Return [X, Y] of the center of cell containing provided text 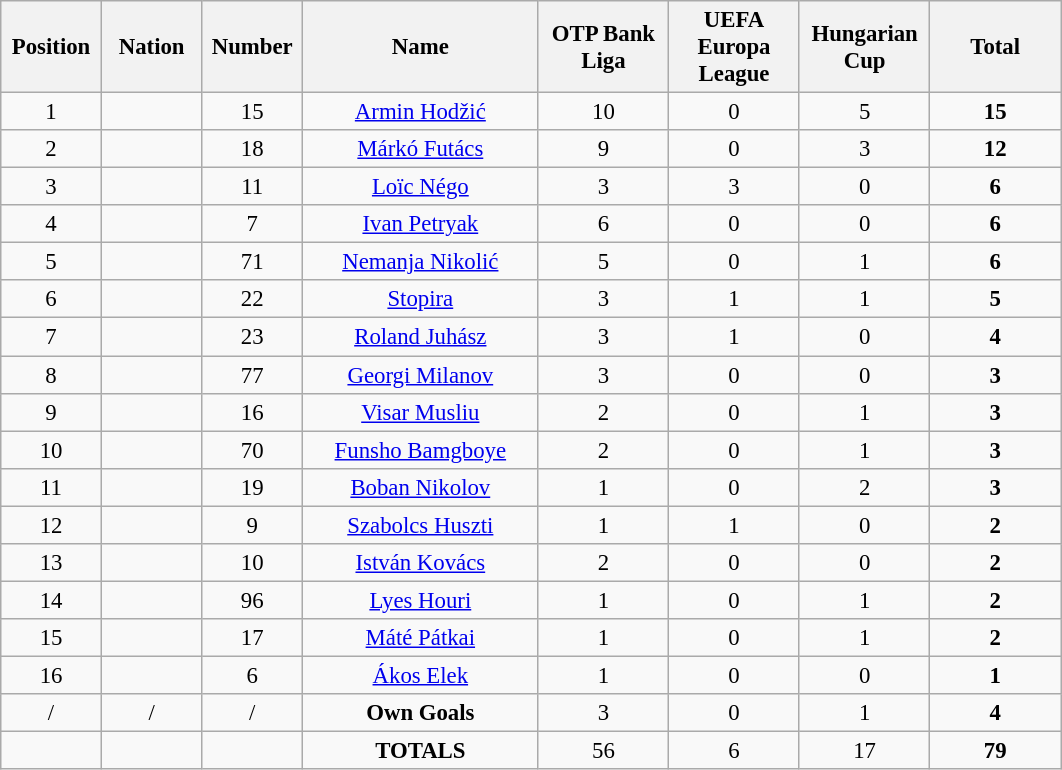
Máté Pátkai [421, 638]
Ivan Petryak [421, 224]
Own Goals [421, 713]
Total [996, 47]
Name [421, 47]
Nemanja Nikolić [421, 262]
Georgi Milanov [421, 375]
TOTALS [421, 751]
Szabolcs Huszti [421, 525]
Roland Juhász [421, 337]
Nation [152, 47]
77 [252, 375]
Ákos Elek [421, 675]
István Kovács [421, 563]
UEFA Europa League [734, 47]
Funsho Bamgboye [421, 450]
Visar Musliu [421, 412]
79 [996, 751]
OTP Bank Liga [604, 47]
18 [252, 149]
Stopira [421, 299]
56 [604, 751]
19 [252, 487]
Boban Nikolov [421, 487]
Number [252, 47]
8 [52, 375]
Hungarian Cup [864, 47]
Lyes Houri [421, 600]
14 [52, 600]
Márkó Futács [421, 149]
13 [52, 563]
23 [252, 337]
Position [52, 47]
22 [252, 299]
Armin Hodžić [421, 112]
71 [252, 262]
96 [252, 600]
70 [252, 450]
Loïc Négo [421, 187]
